Capture the cell that displays the provided text and extract its (x, y) central coordinate. 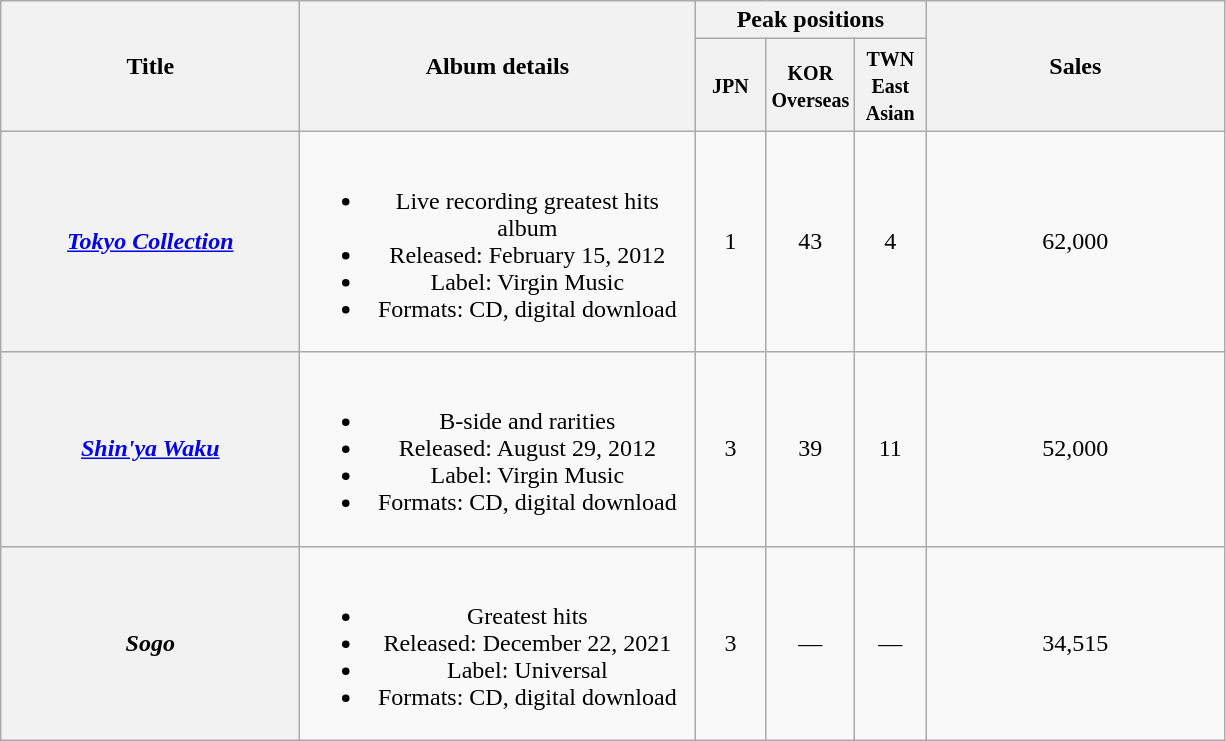
39 (810, 449)
Tokyo Collection (150, 242)
4 (890, 242)
Sogo (150, 643)
Live recording greatest hits albumReleased: February 15, 2012Label: Virgin MusicFormats: CD, digital download (498, 242)
1 (730, 242)
Sales (1076, 66)
TWN East Asian (890, 85)
Album details (498, 66)
Greatest hitsReleased: December 22, 2021Label: UniversalFormats: CD, digital download (498, 643)
62,000 (1076, 242)
Peak positions (810, 20)
B-side and raritiesReleased: August 29, 2012Label: Virgin MusicFormats: CD, digital download (498, 449)
43 (810, 242)
11 (890, 449)
52,000 (1076, 449)
JPN (730, 85)
Title (150, 66)
Shin'ya Waku (150, 449)
KOROverseas (810, 85)
34,515 (1076, 643)
